From the cell containing the given text, extract its center point as [x, y] coordinate. 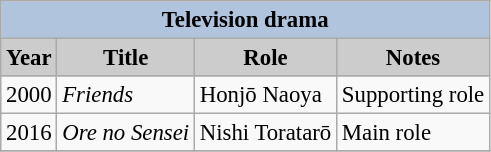
2000 [29, 95]
Nishi Toratarō [265, 133]
Ore no Sensei [126, 133]
Honjō Naoya [265, 95]
Year [29, 58]
Main role [414, 133]
Television drama [246, 20]
Notes [414, 58]
Supporting role [414, 95]
Friends [126, 95]
Role [265, 58]
Title [126, 58]
2016 [29, 133]
